Capture the cell that displays the provided text and extract its [x, y] central coordinate. 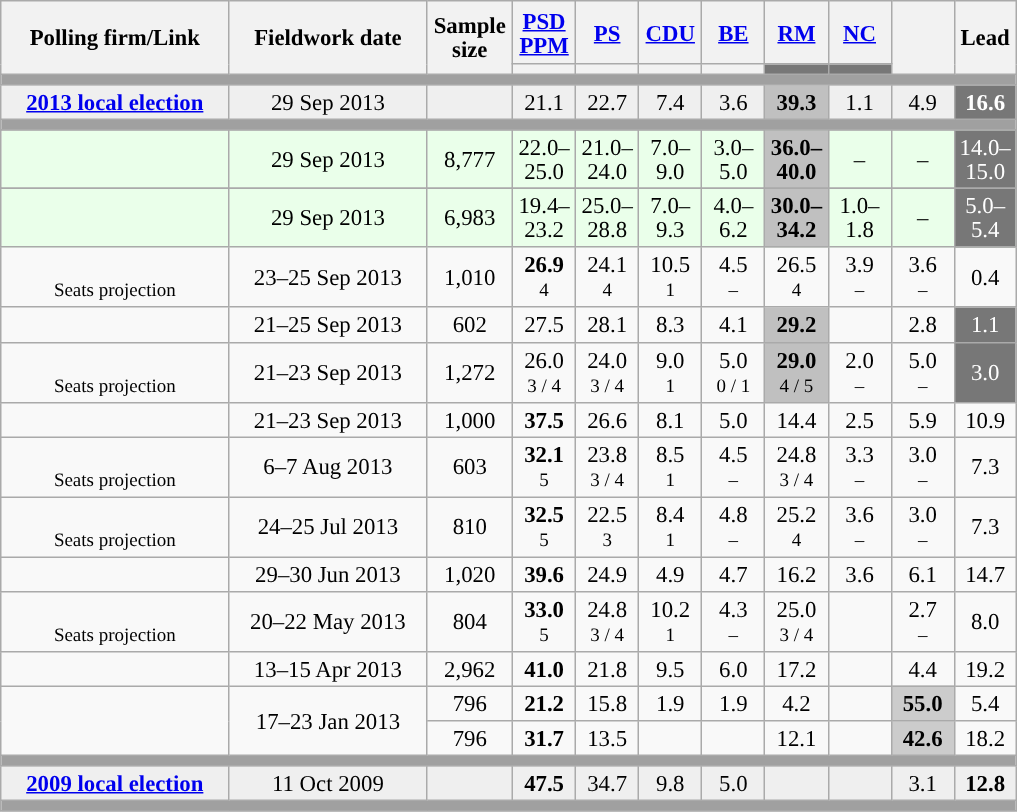
6,983 [470, 218]
8.3 [670, 326]
24.9 [608, 574]
1,020 [470, 574]
14.0–15.0 [985, 160]
23–25 Sep 2013 [328, 278]
12.1 [796, 738]
8.41 [670, 527]
37.5 [544, 420]
3.0 [985, 372]
NC [860, 32]
33.05 [544, 622]
7.0–9.0 [670, 160]
603 [470, 467]
24–25 Jul 2013 [328, 527]
28.1 [608, 326]
18.2 [985, 738]
32.55 [544, 527]
1,272 [470, 372]
7.0–9.3 [670, 218]
27.5 [544, 326]
26.54 [796, 278]
RM [796, 32]
21–25 Sep 2013 [328, 326]
2.5 [860, 420]
8.51 [670, 467]
4.1 [734, 326]
21.0–24.0 [608, 160]
4.4 [922, 670]
10.9 [985, 420]
4.7 [734, 574]
5.0 – [922, 372]
20–22 May 2013 [328, 622]
8.0 [985, 622]
5.0–5.4 [985, 218]
7.4 [670, 102]
32.15 [544, 467]
25.24 [796, 527]
29.04 / 5 [796, 372]
29–30 Jun 2013 [328, 574]
36.0–40.0 [796, 160]
21.1 [544, 102]
24.14 [608, 278]
42.6 [922, 738]
3.9 – [860, 278]
39.3 [796, 102]
2.0 – [860, 372]
34.7 [608, 784]
6.0 [734, 670]
4.8 – [734, 527]
16.6 [985, 102]
1,010 [470, 278]
6.1 [922, 574]
2.7 – [922, 622]
4.2 [796, 704]
14.7 [985, 574]
5.0 0 / 1 [734, 372]
10.51 [670, 278]
22.7 [608, 102]
25.0–28.8 [608, 218]
804 [470, 622]
21.2 [544, 704]
47.5 [544, 784]
CDU [670, 32]
29.2 [796, 326]
26.94 [544, 278]
9.8 [670, 784]
1.0–1.8 [860, 218]
3.0–5.0 [734, 160]
Polling firm/Link [115, 38]
55.0 [922, 704]
1,000 [470, 420]
BE [734, 32]
8.1 [670, 420]
4.3 – [734, 622]
4.0–6.2 [734, 218]
3.1 [922, 784]
21.8 [608, 670]
810 [470, 527]
602 [470, 326]
39.6 [544, 574]
0.4 [985, 278]
6–7 Aug 2013 [328, 467]
3.3 – [860, 467]
13–15 Apr 2013 [328, 670]
17–23 Jan 2013 [328, 720]
31.7 [544, 738]
16.2 [796, 574]
30.0–34.2 [796, 218]
12.8 [985, 784]
Sample size [470, 38]
19.2 [985, 670]
26.03 / 4 [544, 372]
8,777 [470, 160]
14.4 [796, 420]
PSDPPM [544, 32]
24.03 / 4 [608, 372]
22.0–25.0 [544, 160]
9.5 [670, 670]
10.21 [670, 622]
Fieldwork date [328, 38]
41.0 [544, 670]
2013 local election [115, 102]
25.03 / 4 [796, 622]
5.9 [922, 420]
15.8 [608, 704]
2009 local election [115, 784]
2,962 [470, 670]
PS [608, 32]
5.4 [985, 704]
2.8 [922, 326]
13.5 [608, 738]
23.83 / 4 [608, 467]
Lead [985, 38]
17.2 [796, 670]
22.53 [608, 527]
11 Oct 2009 [328, 784]
26.6 [608, 420]
9.0 1 [670, 372]
19.4–23.2 [544, 218]
